Return the (x, y) coordinate for the center point of the cell that contains the specified text.  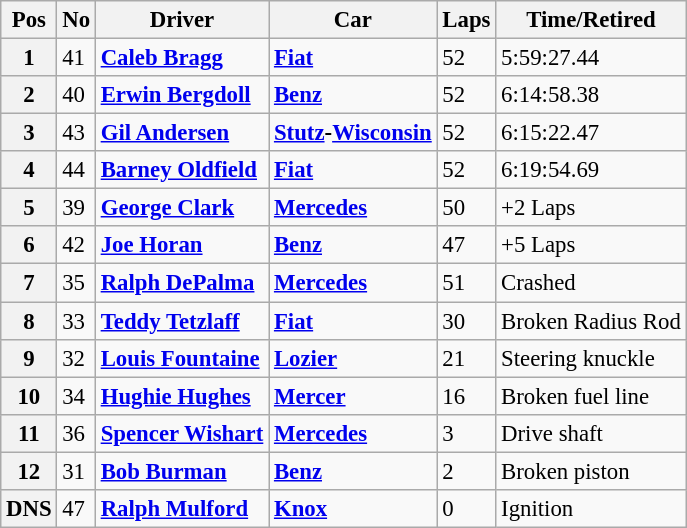
40 (76, 95)
6:19:54.69 (591, 170)
30 (466, 321)
Erwin Bergdoll (182, 95)
0 (466, 509)
8 (29, 321)
50 (466, 208)
+2 Laps (591, 208)
Lozier (353, 358)
Time/Retired (591, 20)
5:59:27.44 (591, 58)
34 (76, 396)
Gil Andersen (182, 133)
5 (29, 208)
George Clark (182, 208)
+5 Laps (591, 245)
21 (466, 358)
6:14:58.38 (591, 95)
36 (76, 433)
9 (29, 358)
Ralph Mulford (182, 509)
No (76, 20)
12 (29, 471)
Steering knuckle (591, 358)
Caleb Bragg (182, 58)
Knox (353, 509)
Joe Horan (182, 245)
Laps (466, 20)
41 (76, 58)
Ignition (591, 509)
35 (76, 283)
42 (76, 245)
31 (76, 471)
39 (76, 208)
Broken piston (591, 471)
1 (29, 58)
Ralph DePalma (182, 283)
Teddy Tetzlaff (182, 321)
Pos (29, 20)
Stutz-Wisconsin (353, 133)
43 (76, 133)
Mercer (353, 396)
Bob Burman (182, 471)
Barney Oldfield (182, 170)
Hughie Hughes (182, 396)
44 (76, 170)
Drive shaft (591, 433)
Broken fuel line (591, 396)
Spencer Wishart (182, 433)
6:15:22.47 (591, 133)
6 (29, 245)
DNS (29, 509)
7 (29, 283)
Car (353, 20)
Driver (182, 20)
51 (466, 283)
4 (29, 170)
11 (29, 433)
Crashed (591, 283)
Broken Radius Rod (591, 321)
10 (29, 396)
32 (76, 358)
16 (466, 396)
Louis Fountaine (182, 358)
33 (76, 321)
